Detect which cell encompasses the target text, then output its (x, y) center coordinate. 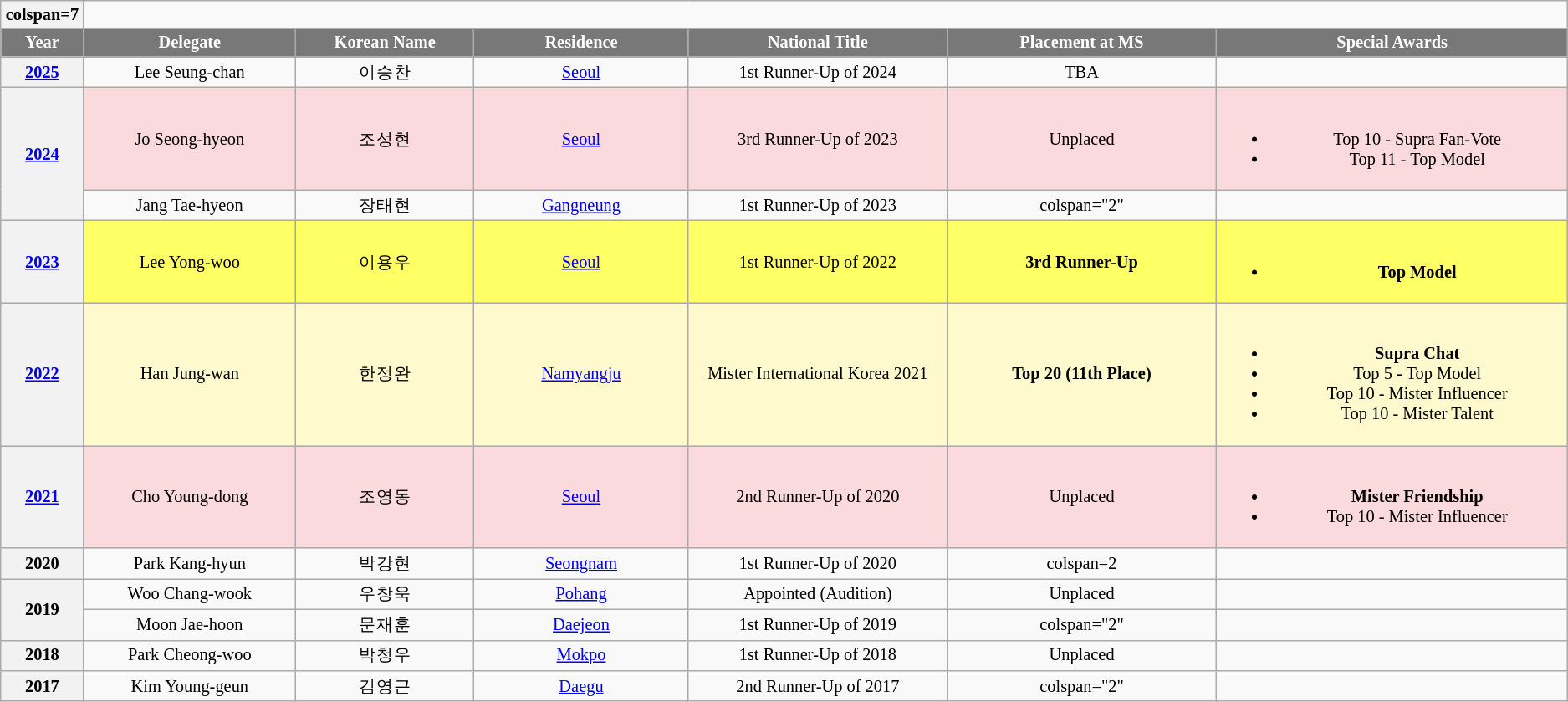
Top Model (1392, 261)
조영동 (385, 496)
이승찬 (385, 72)
1st Runner-Up of 2023 (818, 206)
Moon Jae-hoon (190, 624)
Daejeon (581, 624)
1st Runner-Up of 2019 (818, 624)
Park Cheong-woo (190, 656)
Residence (581, 43)
우창욱 (385, 594)
colspan=7 (42, 14)
Year (42, 43)
Supra ChatTop 5 - Top ModelTop 10 - Mister InfluencerTop 10 - Mister Talent (1392, 374)
Appointed (Audition) (818, 594)
2024 (42, 154)
Jo Seong-hyeon (190, 138)
2018 (42, 656)
Daegu (581, 686)
colspan=2 (1082, 564)
Jang Tae-hyeon (190, 206)
Kim Young-geun (190, 686)
Lee Seung-chan (190, 72)
문재훈 (385, 624)
이용우 (385, 261)
Mister International Korea 2021 (818, 374)
Park Kang-hyun (190, 564)
2021 (42, 496)
Korean Name (385, 43)
Woo Chang-wook (190, 594)
한정완 (385, 374)
2020 (42, 564)
1st Runner-Up of 2024 (818, 72)
2019 (42, 609)
2017 (42, 686)
TBA (1082, 72)
2nd Runner-Up of 2020 (818, 496)
1st Runner-Up of 2020 (818, 564)
Han Jung-wan (190, 374)
3rd Runner-Up of 2023 (818, 138)
Seongnam (581, 564)
Namyangju (581, 374)
1st Runner-Up of 2022 (818, 261)
2022 (42, 374)
National Title (818, 43)
Placement at MS (1082, 43)
2nd Runner-Up of 2017 (818, 686)
2025 (42, 72)
Special Awards (1392, 43)
박청우 (385, 656)
Top 10 - Supra Fan-VoteTop 11 - Top Model (1392, 138)
김영근 (385, 686)
Delegate (190, 43)
1st Runner-Up of 2018 (818, 656)
장태현 (385, 206)
Gangneung (581, 206)
Lee Yong-woo (190, 261)
Mokpo (581, 656)
조성현 (385, 138)
박강현 (385, 564)
2023 (42, 261)
Mister FriendshipTop 10 - Mister Influencer (1392, 496)
Cho Young-dong (190, 496)
3rd Runner-Up (1082, 261)
Top 20 (11th Place) (1082, 374)
Pohang (581, 594)
